Detect which cell encompasses the target text, then output its [x, y] center coordinate. 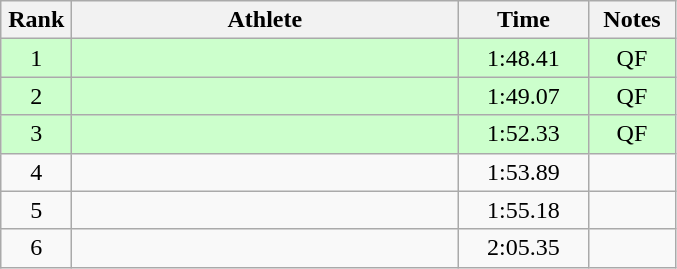
1:55.18 [524, 210]
2 [36, 96]
1:53.89 [524, 172]
Rank [36, 20]
Athlete [265, 20]
2:05.35 [524, 248]
4 [36, 172]
1 [36, 58]
1:52.33 [524, 134]
5 [36, 210]
Time [524, 20]
1:49.07 [524, 96]
3 [36, 134]
Notes [632, 20]
6 [36, 248]
1:48.41 [524, 58]
